Return [X, Y] of the center of cell containing provided text 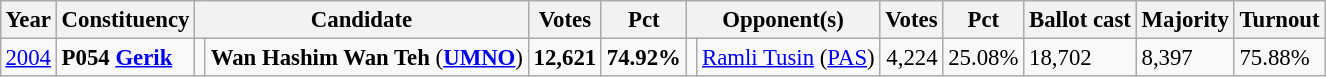
18,702 [1080, 57]
Majority [1185, 20]
P054 Gerik [125, 57]
8,397 [1185, 57]
2004 [28, 57]
Ramli Tusin (PAS) [788, 57]
Wan Hashim Wan Teh (UMNO) [366, 57]
25.08% [984, 57]
Opponent(s) [783, 20]
75.88% [1280, 57]
74.92% [644, 57]
Year [28, 20]
Turnout [1280, 20]
4,224 [912, 57]
Candidate [362, 20]
Ballot cast [1080, 20]
Constituency [125, 20]
12,621 [564, 57]
